Output the (X, Y) coordinate of the center of the cell containing the given text.  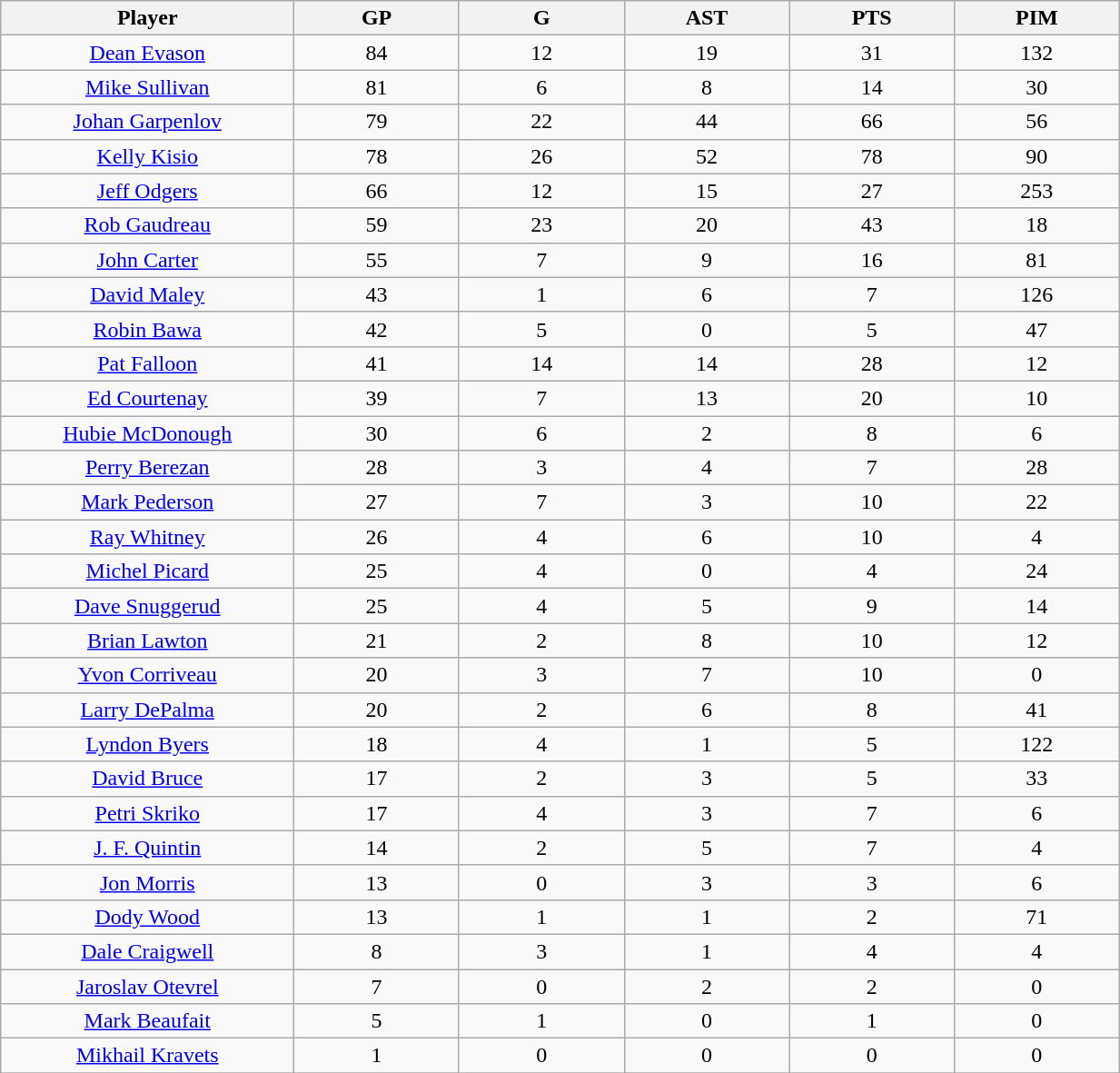
19 (707, 53)
Kelly Kisio (147, 156)
71 (1037, 917)
33 (1037, 779)
Mike Sullivan (147, 87)
132 (1037, 53)
39 (377, 398)
AST (707, 18)
21 (377, 641)
David Maley (147, 294)
42 (377, 329)
Johan Garpenlov (147, 122)
23 (541, 225)
47 (1037, 329)
Mark Pederson (147, 502)
PIM (1037, 18)
Jeff Odgers (147, 191)
Jon Morris (147, 882)
Player (147, 18)
Yvon Corriveau (147, 675)
Ed Courtenay (147, 398)
Dave Snuggerud (147, 606)
15 (707, 191)
24 (1037, 571)
David Bruce (147, 779)
16 (872, 260)
Rob Gaudreau (147, 225)
56 (1037, 122)
Lyndon Byers (147, 744)
55 (377, 260)
Perry Berezan (147, 468)
Jaroslav Otevrel (147, 986)
90 (1037, 156)
Mark Beaufait (147, 1021)
PTS (872, 18)
122 (1037, 744)
Pat Falloon (147, 363)
Dody Wood (147, 917)
253 (1037, 191)
Robin Bawa (147, 329)
Ray Whitney (147, 537)
79 (377, 122)
Brian Lawton (147, 641)
Michel Picard (147, 571)
John Carter (147, 260)
59 (377, 225)
Larry DePalma (147, 710)
Petri Skriko (147, 813)
GP (377, 18)
Dean Evason (147, 53)
44 (707, 122)
Dale Craigwell (147, 951)
31 (872, 53)
J. F. Quintin (147, 848)
Hubie McDonough (147, 433)
126 (1037, 294)
84 (377, 53)
G (541, 18)
Mikhail Kravets (147, 1056)
52 (707, 156)
